Identify which cell holds the provided text, then report its [x, y] central coordinate. 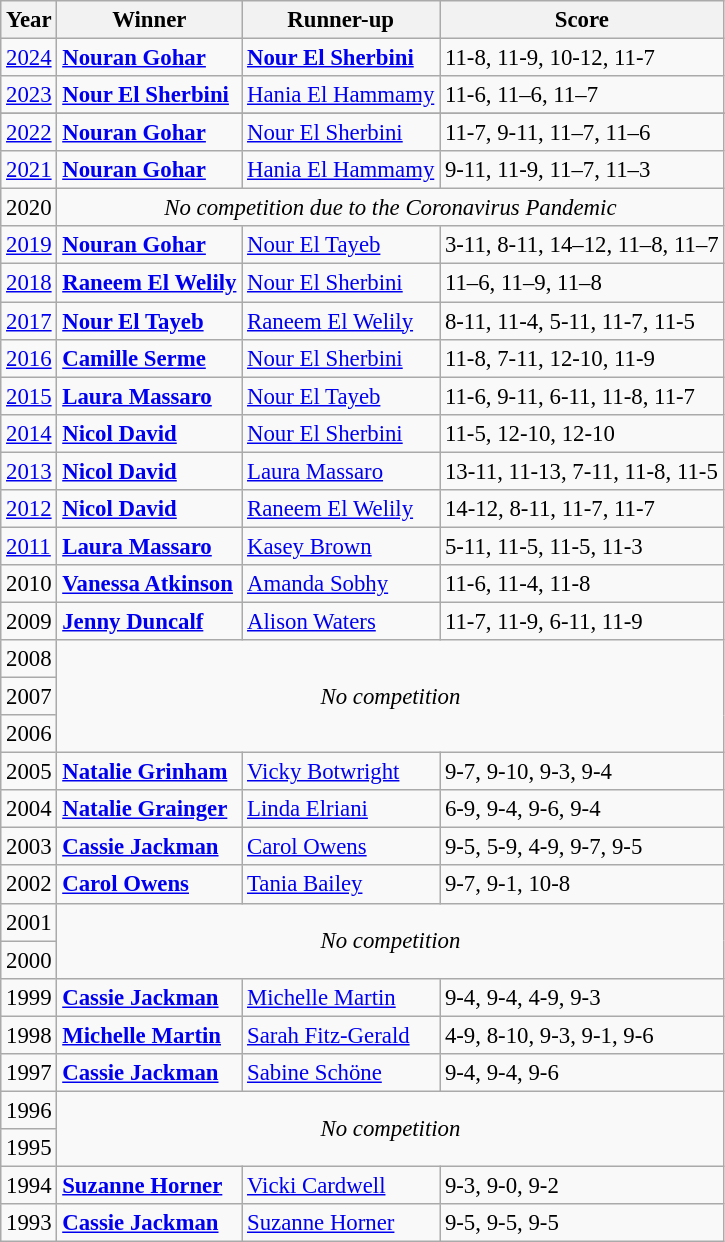
6-9, 9-4, 9-6, 9-4 [582, 809]
Natalie Grinham [150, 772]
Alison Waters [341, 621]
1994 [29, 1185]
13-11, 11-13, 7-11, 11-8, 11-5 [582, 471]
4-9, 8-10, 9-3, 9-1, 9-6 [582, 1035]
1993 [29, 1223]
9-11, 11-9, 11–7, 11–3 [582, 170]
Sabine Schöne [341, 1073]
2007 [29, 697]
11-6, 11–6, 11–7 [582, 95]
11-8, 11-9, 10-12, 11-7 [582, 58]
11-6, 9-11, 6-11, 11-8, 11-7 [582, 396]
Score [582, 20]
2005 [29, 772]
1996 [29, 1110]
2009 [29, 621]
Runner-up [341, 20]
2004 [29, 809]
2024 [29, 58]
Vanessa Atkinson [150, 584]
9-3, 9-0, 9-2 [582, 1185]
11-7, 9-11, 11–7, 11–6 [582, 133]
1997 [29, 1073]
2016 [29, 358]
2011 [29, 546]
Sarah Fitz-Gerald [341, 1035]
2014 [29, 433]
Tania Bailey [341, 885]
2001 [29, 922]
2003 [29, 847]
14-12, 8-11, 11-7, 11-7 [582, 509]
Vicki Cardwell [341, 1185]
9-7, 9-1, 10-8 [582, 885]
11-8, 7-11, 12-10, 11-9 [582, 358]
9-7, 9-10, 9-3, 9-4 [582, 772]
9-4, 9-4, 9-6 [582, 1073]
11-7, 11-9, 6-11, 11-9 [582, 621]
9-4, 9-4, 4-9, 9-3 [582, 997]
1995 [29, 1148]
Kasey Brown [341, 546]
1998 [29, 1035]
2018 [29, 283]
9-5, 9-5, 9-5 [582, 1223]
2019 [29, 245]
2010 [29, 584]
2006 [29, 734]
2012 [29, 509]
2021 [29, 170]
11-6, 11-4, 11-8 [582, 584]
Year [29, 20]
3-11, 8-11, 14–12, 11–8, 11–7 [582, 245]
Amanda Sobhy [341, 584]
11–6, 11–9, 11–8 [582, 283]
No competition due to the Coronavirus Pandemic [390, 208]
Jenny Duncalf [150, 621]
1999 [29, 997]
Camille Serme [150, 358]
2023 [29, 95]
2008 [29, 659]
9-5, 5-9, 4-9, 9-7, 9-5 [582, 847]
Vicky Botwright [341, 772]
8-11, 11-4, 5-11, 11-7, 11-5 [582, 321]
2013 [29, 471]
Natalie Grainger [150, 809]
Winner [150, 20]
5-11, 11-5, 11-5, 11-3 [582, 546]
Linda Elriani [341, 809]
2002 [29, 885]
2015 [29, 396]
2022 [29, 133]
11-5, 12-10, 12-10 [582, 433]
2017 [29, 321]
2000 [29, 960]
2020 [29, 208]
